Find where the given text appears and provide that cell's center as [x, y] coordinate. 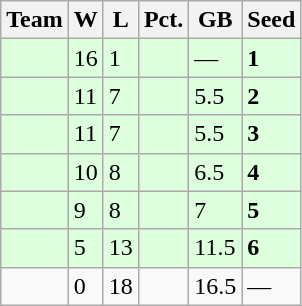
13 [120, 248]
Team [35, 20]
3 [272, 134]
6.5 [216, 172]
2 [272, 96]
6 [272, 248]
4 [272, 172]
10 [86, 172]
16 [86, 58]
11.5 [216, 248]
W [86, 20]
Seed [272, 20]
Pct. [163, 20]
9 [86, 210]
L [120, 20]
GB [216, 20]
0 [86, 286]
16.5 [216, 286]
18 [120, 286]
